Return [x, y] of the center of cell containing provided text 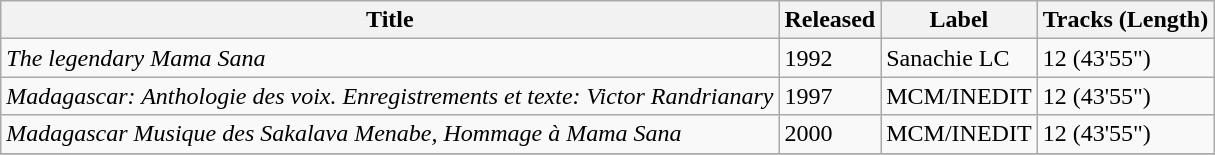
Madagascar Musique des Sakalava Menabe, Hommage à Mama Sana [390, 134]
The legendary Mama Sana [390, 58]
2000 [830, 134]
Sanachie LC [959, 58]
1992 [830, 58]
Title [390, 20]
Label [959, 20]
Madagascar: Anthologie des voix. Enregistrements et texte: Victor Randrianary [390, 96]
Tracks (Length) [1126, 20]
Released [830, 20]
1997 [830, 96]
